Search for the cell housing the specified text and yield its (x, y) center coordinate. 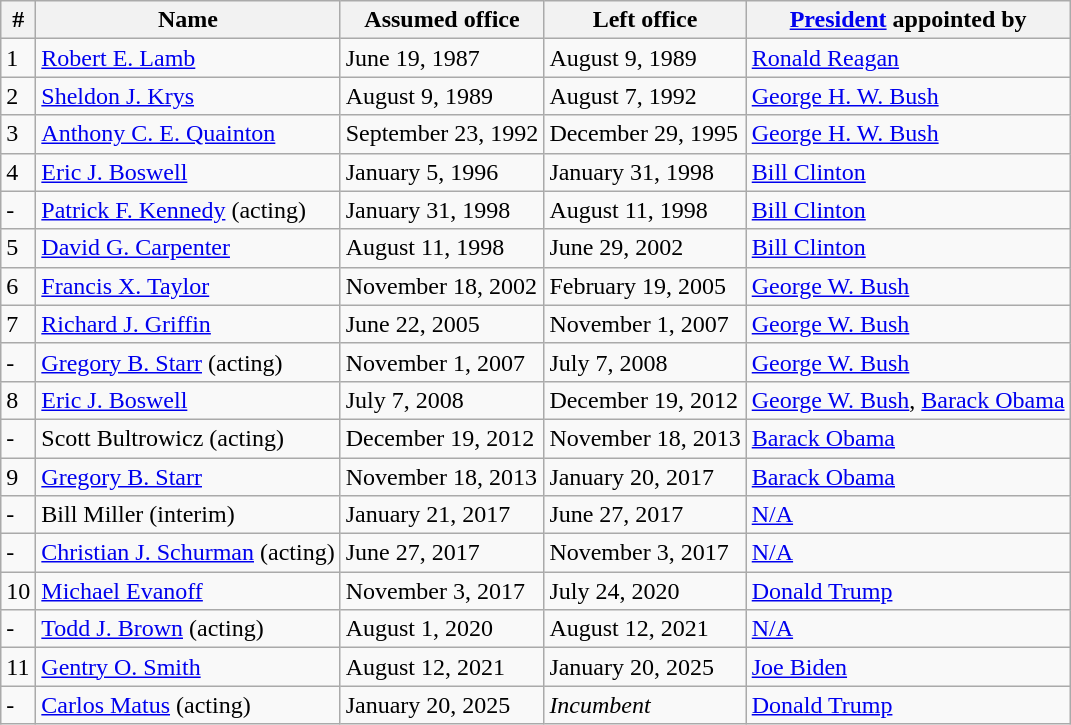
10 (18, 591)
Incumbent (645, 705)
5 (18, 248)
Joe Biden (908, 667)
August 1, 2020 (442, 629)
June 22, 2005 (442, 324)
Scott Bultrowicz (acting) (188, 438)
January 5, 1996 (442, 172)
December 29, 1995 (645, 134)
Michael Evanoff (188, 591)
August 7, 1992 (645, 96)
Assumed office (442, 20)
Robert E. Lamb (188, 58)
6 (18, 286)
June 29, 2002 (645, 248)
November 18, 2002 (442, 286)
Francis X. Taylor (188, 286)
September 23, 1992 (442, 134)
Ronald Reagan (908, 58)
June 19, 1987 (442, 58)
# (18, 20)
Bill Miller (interim) (188, 515)
Richard J. Griffin (188, 324)
8 (18, 400)
Patrick F. Kennedy (acting) (188, 210)
11 (18, 667)
2 (18, 96)
David G. Carpenter (188, 248)
Todd J. Brown (acting) (188, 629)
Carlos Matus (acting) (188, 705)
Gregory B. Starr (acting) (188, 362)
Anthony C. E. Quainton (188, 134)
George W. Bush, Barack Obama (908, 400)
3 (18, 134)
President appointed by (908, 20)
9 (18, 477)
1 (18, 58)
Left office (645, 20)
January 20, 2017 (645, 477)
July 24, 2020 (645, 591)
Gregory B. Starr (188, 477)
February 19, 2005 (645, 286)
Sheldon J. Krys (188, 96)
Gentry O. Smith (188, 667)
January 21, 2017 (442, 515)
Christian J. Schurman (acting) (188, 553)
Name (188, 20)
7 (18, 324)
4 (18, 172)
